From the cell containing the given text, extract its center point as (x, y) coordinate. 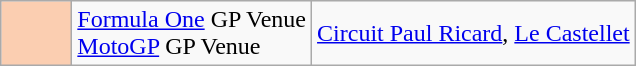
Circuit Paul Ricard, Le Castellet (474, 34)
Formula One GP VenueMotoGP GP Venue (192, 34)
